Output the [X, Y] coordinate of the center of the cell containing the given text.  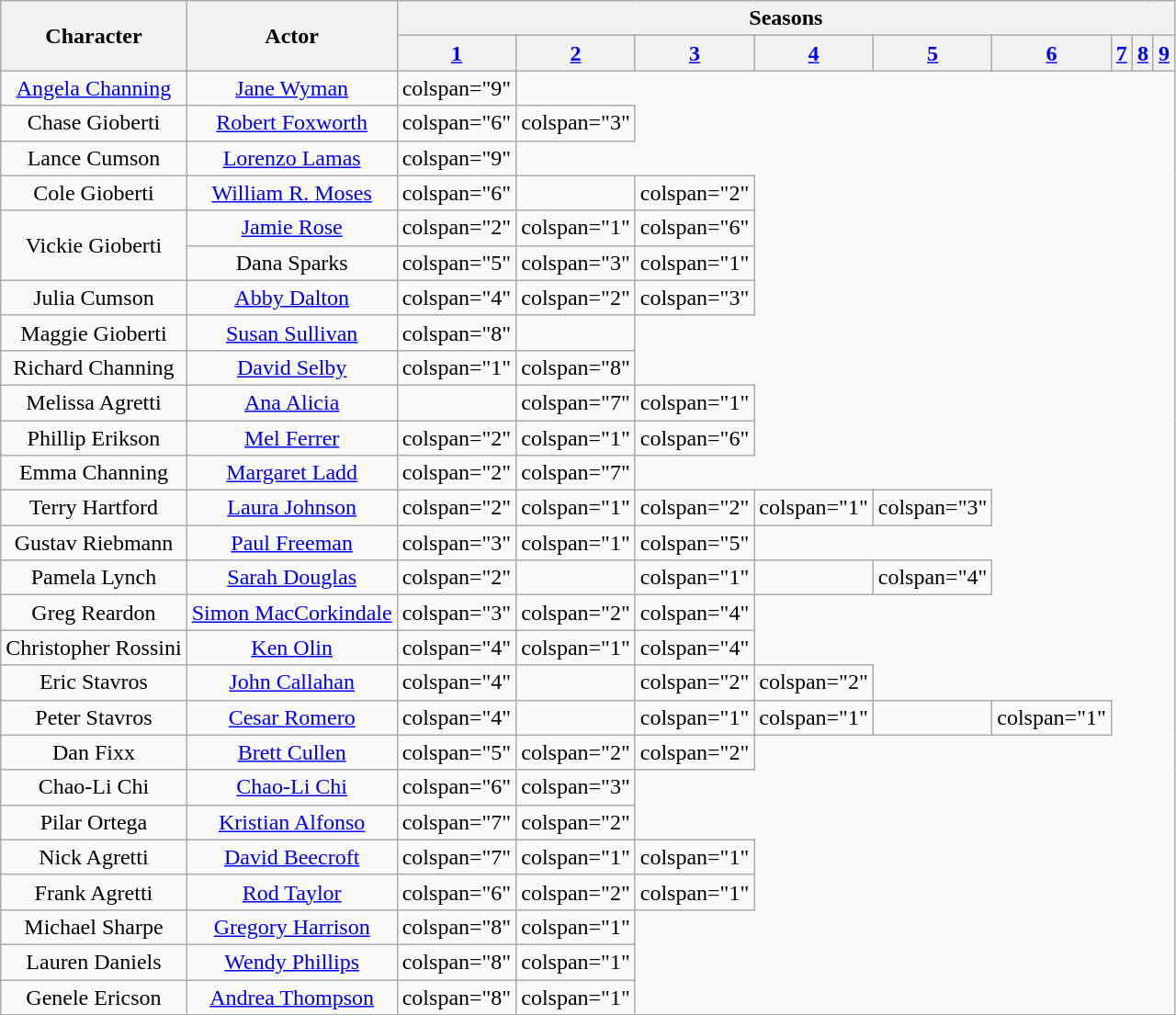
Paul Freeman [292, 543]
Pilar Ortega [94, 822]
William R. Moses [292, 193]
Brett Cullen [292, 752]
9 [1163, 53]
Vickie Gioberti [94, 245]
Robert Foxworth [292, 123]
Abby Dalton [292, 298]
Frank Agretti [94, 892]
Chase Gioberti [94, 123]
Richard Channing [94, 367]
Kristian Alfonso [292, 822]
Wendy Phillips [292, 962]
4 [814, 53]
Margaret Ladd [292, 473]
Character [94, 36]
Jane Wyman [292, 88]
1 [457, 53]
Peter Stavros [94, 717]
Ana Alicia [292, 402]
3 [695, 53]
Terry Hartford [94, 508]
Dana Sparks [292, 263]
Simon MacCorkindale [292, 613]
David Beecroft [292, 857]
Actor [292, 36]
Nick Agretti [94, 857]
Laura Johnson [292, 508]
7 [1121, 53]
Julia Cumson [94, 298]
8 [1143, 53]
Greg Reardon [94, 613]
Angela Channing [94, 88]
Dan Fixx [94, 752]
Gregory Harrison [292, 927]
Ken Olin [292, 648]
Seasons [786, 18]
Phillip Erikson [94, 438]
Mel Ferrer [292, 438]
David Selby [292, 367]
2 [576, 53]
Lauren Daniels [94, 962]
Christopher Rossini [94, 648]
Lance Cumson [94, 158]
Maggie Gioberti [94, 333]
Cole Gioberti [94, 193]
Michael Sharpe [94, 927]
Susan Sullivan [292, 333]
Genele Ericson [94, 997]
Rod Taylor [292, 892]
Jamie Rose [292, 228]
Gustav Riebmann [94, 543]
Lorenzo Lamas [292, 158]
Melissa Agretti [94, 402]
5 [933, 53]
Emma Channing [94, 473]
6 [1052, 53]
Sarah Douglas [292, 578]
Eric Stavros [94, 682]
Cesar Romero [292, 717]
Pamela Lynch [94, 578]
Andrea Thompson [292, 997]
John Callahan [292, 682]
